For the text-containing cell, return its midpoint in (x, y) coordinate format. 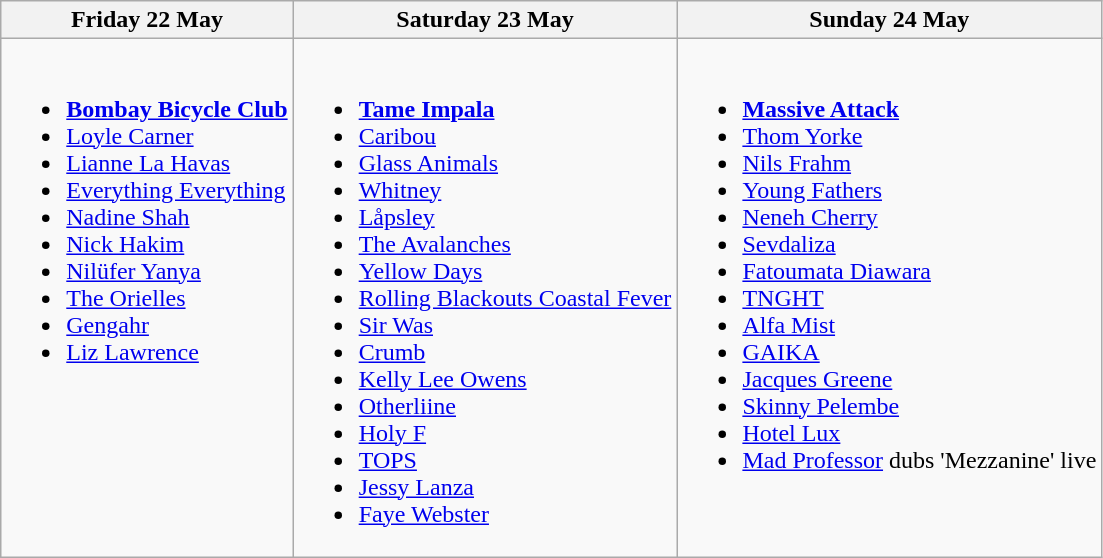
Saturday 23 May (485, 20)
Sunday 24 May (890, 20)
Bombay Bicycle ClubLoyle CarnerLianne La HavasEverything EverythingNadine ShahNick HakimNilüfer YanyaThe OriellesGengahrLiz Lawrence (147, 298)
Friday 22 May (147, 20)
